Return (x, y) of the center of cell containing provided text 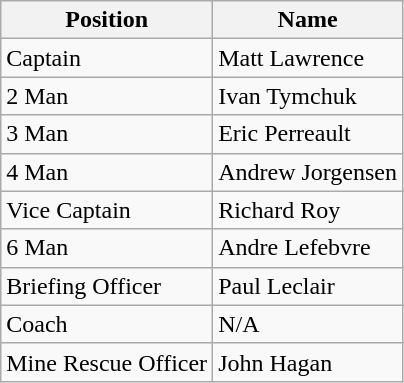
John Hagan (308, 362)
4 Man (107, 172)
N/A (308, 324)
Eric Perreault (308, 134)
Paul Leclair (308, 286)
Briefing Officer (107, 286)
Matt Lawrence (308, 58)
Captain (107, 58)
Andre Lefebvre (308, 248)
Name (308, 20)
Ivan Tymchuk (308, 96)
Coach (107, 324)
3 Man (107, 134)
6 Man (107, 248)
Richard Roy (308, 210)
Vice Captain (107, 210)
Position (107, 20)
2 Man (107, 96)
Andrew Jorgensen (308, 172)
Mine Rescue Officer (107, 362)
